Detect which cell encompasses the target text, then output its (X, Y) center coordinate. 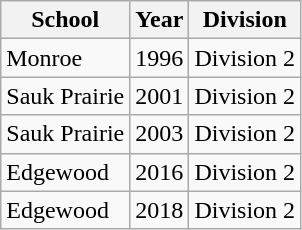
Division (245, 20)
2003 (160, 134)
Monroe (66, 58)
2018 (160, 210)
2016 (160, 172)
2001 (160, 96)
1996 (160, 58)
Year (160, 20)
School (66, 20)
